Output the (X, Y) coordinate of the center of the cell containing the given text.  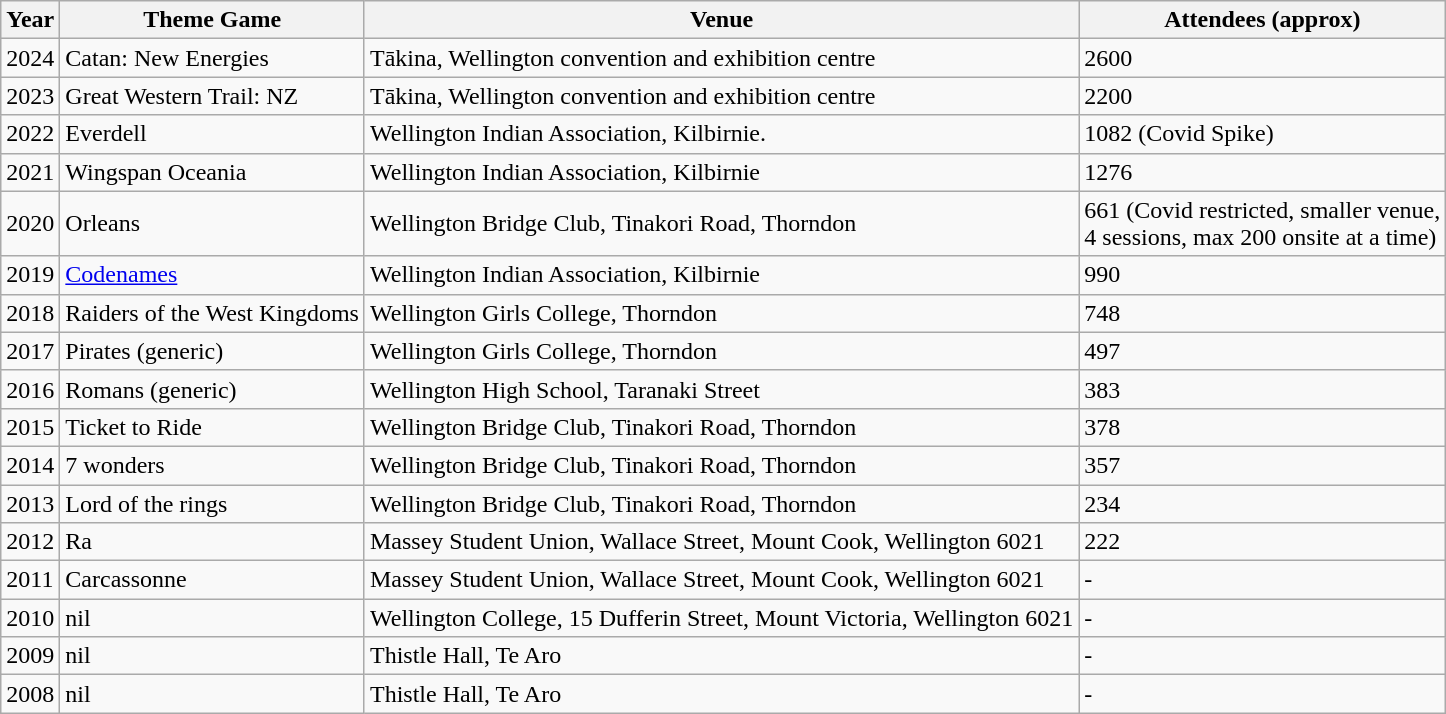
661 (Covid restricted, smaller venue,4 sessions, max 200 onsite at a time) (1262, 224)
2017 (30, 351)
2600 (1262, 58)
2013 (30, 503)
222 (1262, 542)
Theme Game (212, 20)
Venue (721, 20)
2021 (30, 172)
Wellington College, 15 Dufferin Street, Mount Victoria, Wellington 6021 (721, 618)
Romans (generic) (212, 389)
Ra (212, 542)
Everdell (212, 134)
2015 (30, 427)
2019 (30, 275)
2022 (30, 134)
7 wonders (212, 465)
Wingspan Oceania (212, 172)
Raiders of the West Kingdoms (212, 313)
2012 (30, 542)
990 (1262, 275)
2020 (30, 224)
Catan: New Energies (212, 58)
378 (1262, 427)
Wellington Indian Association, Kilbirnie. (721, 134)
Codenames (212, 275)
Wellington High School, Taranaki Street (721, 389)
Pirates (generic) (212, 351)
2009 (30, 656)
234 (1262, 503)
1276 (1262, 172)
2016 (30, 389)
2018 (30, 313)
Attendees (approx) (1262, 20)
748 (1262, 313)
2014 (30, 465)
383 (1262, 389)
2010 (30, 618)
Orleans (212, 224)
2008 (30, 694)
2024 (30, 58)
Year (30, 20)
2200 (1262, 96)
Carcassonne (212, 580)
Ticket to Ride (212, 427)
2023 (30, 96)
Lord of the rings (212, 503)
Great Western Trail: NZ (212, 96)
2011 (30, 580)
497 (1262, 351)
357 (1262, 465)
1082 (Covid Spike) (1262, 134)
